Capture the cell that displays the provided text and extract its (X, Y) central coordinate. 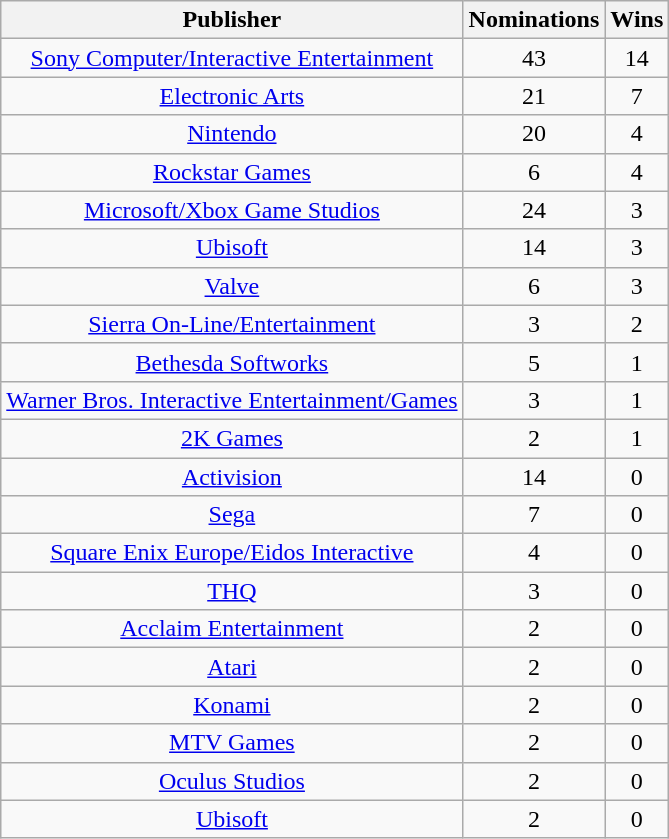
24 (534, 210)
Wins (637, 20)
Nintendo (232, 134)
THQ (232, 591)
Konami (232, 705)
MTV Games (232, 743)
Activision (232, 477)
Oculus Studios (232, 781)
Microsoft/Xbox Game Studios (232, 210)
Warner Bros. Interactive Entertainment/Games (232, 400)
Electronic Arts (232, 96)
Sierra On-Line/Entertainment (232, 324)
5 (534, 362)
Square Enix Europe/Eidos Interactive (232, 553)
Rockstar Games (232, 172)
20 (534, 134)
Nominations (534, 20)
Sony Computer/Interactive Entertainment (232, 58)
Sega (232, 515)
21 (534, 96)
Valve (232, 286)
Acclaim Entertainment (232, 629)
Publisher (232, 20)
2K Games (232, 438)
Atari (232, 667)
Bethesda Softworks (232, 362)
43 (534, 58)
